Capture the cell that displays the provided text and extract its [X, Y] central coordinate. 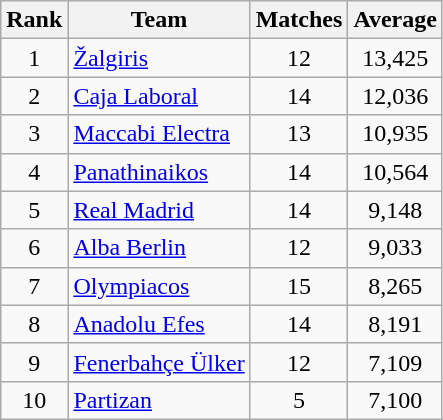
7,109 [396, 362]
6 [34, 248]
9 [34, 362]
12,036 [396, 96]
8,191 [396, 324]
2 [34, 96]
9,148 [396, 210]
Team [159, 20]
8 [34, 324]
Anadolu Efes [159, 324]
10 [34, 400]
7 [34, 286]
3 [34, 134]
7,100 [396, 400]
13,425 [396, 58]
Panathinaikos [159, 172]
Partizan [159, 400]
Caja Laboral [159, 96]
Olympiacos [159, 286]
Real Madrid [159, 210]
Rank [34, 20]
15 [299, 286]
Alba Berlin [159, 248]
Fenerbahçe Ülker [159, 362]
10,935 [396, 134]
Matches [299, 20]
Average [396, 20]
8,265 [396, 286]
Maccabi Electra [159, 134]
Žalgiris [159, 58]
10,564 [396, 172]
9,033 [396, 248]
13 [299, 134]
1 [34, 58]
4 [34, 172]
